Capture the cell that displays the provided text and extract its [X, Y] central coordinate. 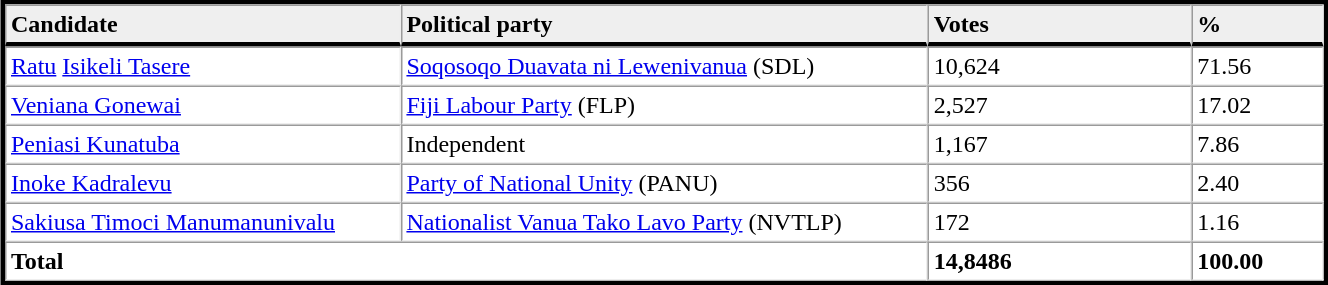
Nationalist Vanua Tako Lavo Party (NVTLP) [664, 222]
Peniasi Kunatuba [202, 144]
71.56 [1257, 66]
17.02 [1257, 106]
Inoke Kadralevu [202, 184]
Soqosoqo Duavata ni Lewenivanua (SDL) [664, 66]
2.40 [1257, 184]
14,8486 [1060, 262]
Party of National Unity (PANU) [664, 184]
Fiji Labour Party (FLP) [664, 106]
356 [1060, 184]
100.00 [1257, 262]
Veniana Gonewai [202, 106]
Total [466, 262]
2,527 [1060, 106]
Political party [664, 25]
7.86 [1257, 144]
1,167 [1060, 144]
172 [1060, 222]
Sakiusa Timoci Manumanunivalu [202, 222]
10,624 [1060, 66]
Ratu Isikeli Tasere [202, 66]
Candidate [202, 25]
Votes [1060, 25]
Independent [664, 144]
1.16 [1257, 222]
% [1257, 25]
